Detect which cell encompasses the target text, then output its (x, y) center coordinate. 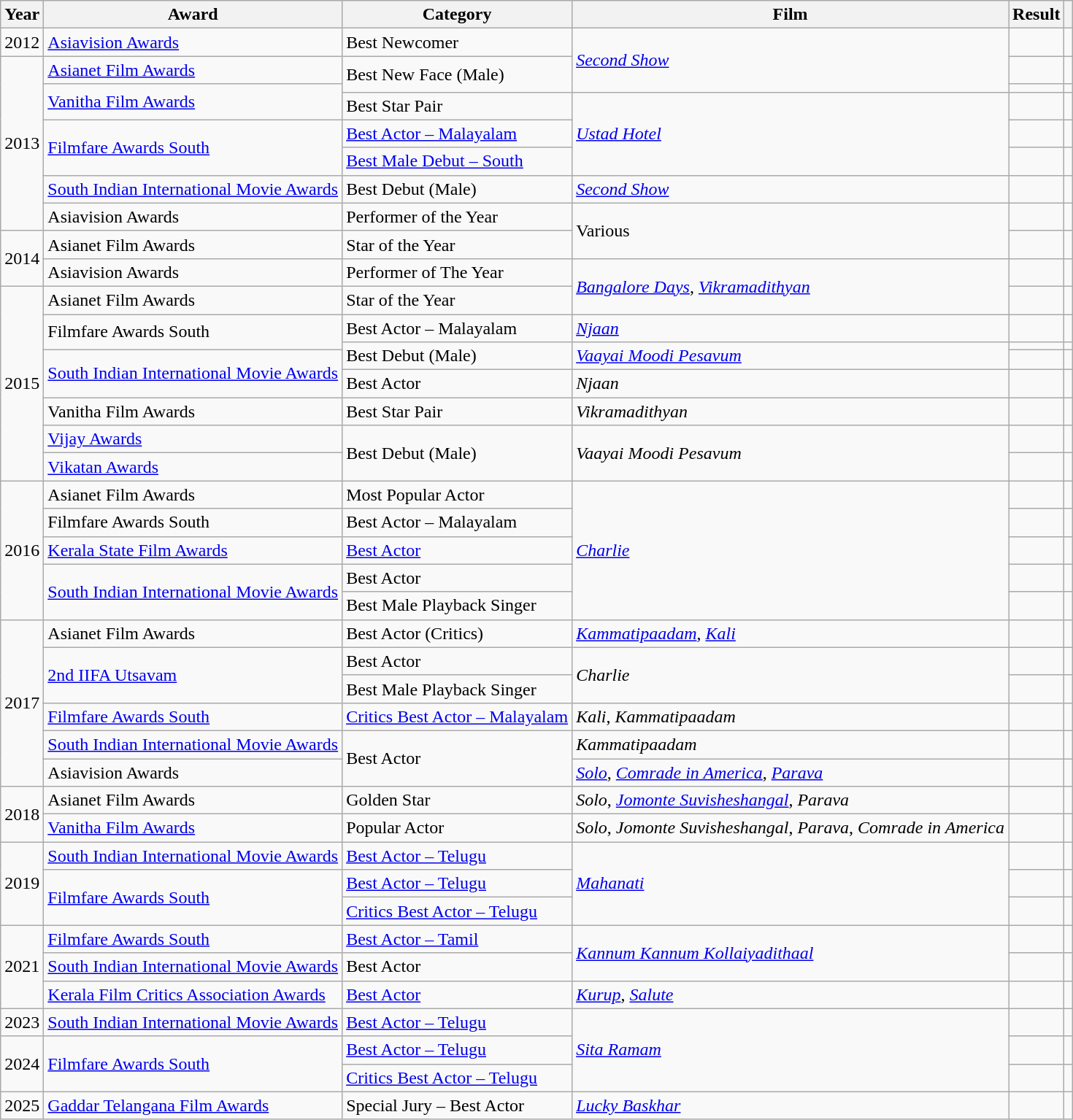
Film (791, 15)
Bangalore Days, Vikramadithyan (791, 286)
Kerala Film Critics Association Awards (193, 995)
Ustad Hotel (791, 134)
Result (1037, 15)
Kurup, Salute (791, 995)
Lucky Baskhar (791, 1105)
2016 (22, 550)
2024 (22, 1064)
2021 (22, 967)
Solo, Jomonte Suvisheshangal, Parava (791, 800)
Award (193, 15)
2017 (22, 703)
Best New Face (Male) (457, 74)
Kammatipaadam, Kali (791, 633)
Best Male Debut – South (457, 161)
Best Newcomer (457, 42)
Popular Actor (457, 828)
Performer of The Year (457, 272)
Mahanati (791, 884)
Kannum Kannum Kollaiyadithaal (791, 953)
Year (22, 15)
Special Jury – Best Actor (457, 1105)
Gaddar Telangana Film Awards (193, 1105)
Various (791, 231)
Golden Star (457, 800)
2025 (22, 1105)
2nd IIFA Utsavam (193, 675)
Solo, Comrade in America, Parava (791, 773)
Kali, Kammatipaadam (791, 717)
2013 (22, 143)
Category (457, 15)
Vikatan Awards (193, 467)
Critics Best Actor – Malayalam (457, 717)
Best Actor – Tamil (457, 939)
Kammatipaadam (791, 744)
2018 (22, 814)
Sita Ramam (791, 1050)
Most Popular Actor (457, 495)
Solo, Jomonte Suvisheshangal, Parava, Comrade in America (791, 828)
Vijay Awards (193, 439)
2023 (22, 1022)
Best Actor (Critics) (457, 633)
Performer of the Year (457, 217)
2014 (22, 258)
Kerala State Film Awards (193, 550)
2015 (22, 383)
Vikramadithyan (791, 412)
2019 (22, 884)
2012 (22, 42)
